From the cell containing the given text, extract its center point as [X, Y] coordinate. 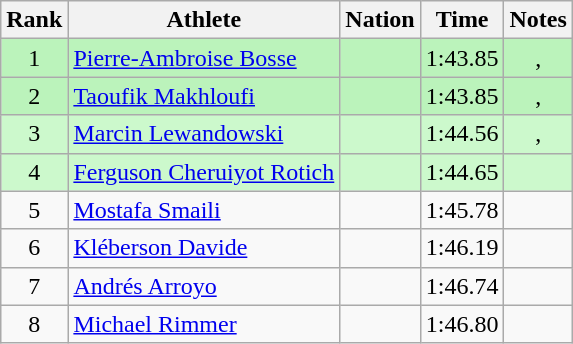
Athlete [204, 20]
2 [34, 96]
Kléberson Davide [204, 248]
Rank [34, 20]
1:45.78 [462, 210]
Notes [538, 20]
Ferguson Cheruiyot Rotich [204, 172]
Taoufik Makhloufi [204, 96]
1:46.80 [462, 324]
Marcin Lewandowski [204, 134]
Nation [380, 20]
Pierre-Ambroise Bosse [204, 58]
1:44.65 [462, 172]
Time [462, 20]
6 [34, 248]
7 [34, 286]
1:46.74 [462, 286]
1:44.56 [462, 134]
Andrés Arroyo [204, 286]
1:46.19 [462, 248]
8 [34, 324]
4 [34, 172]
1 [34, 58]
Mostafa Smaili [204, 210]
Michael Rimmer [204, 324]
5 [34, 210]
3 [34, 134]
